Pinpoint the cell where the given text exists, returning its (x, y) midpoint coordinate. 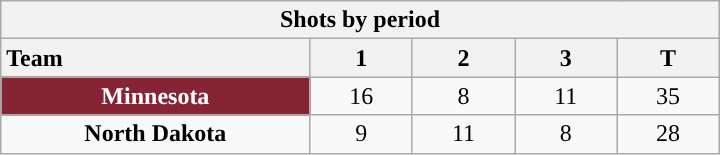
9 (361, 134)
Minnesota (156, 96)
35 (668, 96)
2 (463, 58)
3 (566, 58)
T (668, 58)
16 (361, 96)
1 (361, 58)
Shots by period (360, 20)
28 (668, 134)
Team (156, 58)
North Dakota (156, 134)
